Return (x, y) of the center of cell containing provided text 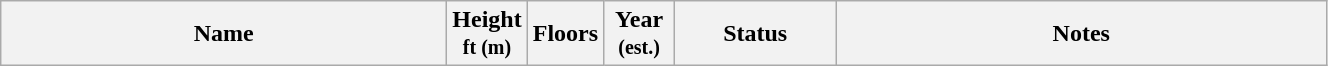
Name (224, 34)
Heightft (m) (487, 34)
Year(est.) (640, 34)
Status (756, 34)
Floors (565, 34)
Notes (1082, 34)
